Find where the given text appears and provide that cell's center as [X, Y] coordinate. 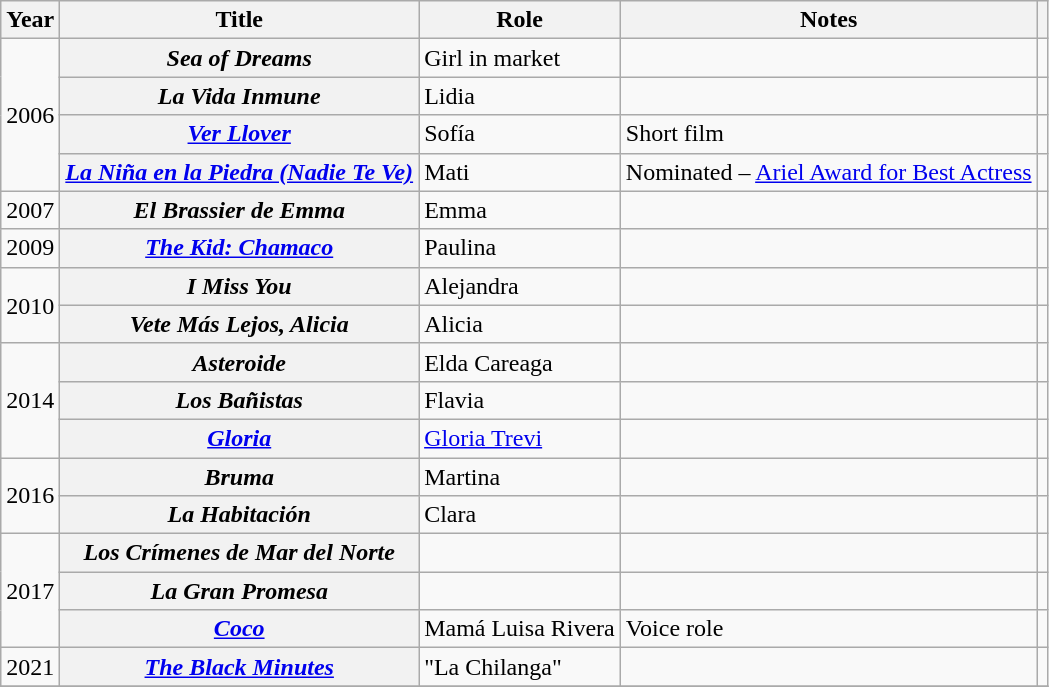
Girl in market [520, 58]
Flavia [520, 400]
Sofía [520, 134]
Notes [828, 20]
Gloria Trevi [520, 438]
Sea of Dreams [240, 58]
La Vida Inmune [240, 96]
2006 [30, 115]
Alejandra [520, 286]
2009 [30, 248]
2017 [30, 591]
2014 [30, 400]
Role [520, 20]
Clara [520, 515]
Vete Más Lejos, Alicia [240, 324]
Coco [240, 629]
Voice role [828, 629]
Asteroide [240, 362]
Gloria [240, 438]
La Habitación [240, 515]
La Gran Promesa [240, 591]
Los Crímenes de Mar del Norte [240, 553]
Year [30, 20]
Paulina [520, 248]
Title [240, 20]
Elda Careaga [520, 362]
2010 [30, 305]
2007 [30, 210]
I Miss You [240, 286]
Ver Llover [240, 134]
Martina [520, 477]
The Kid: Chamaco [240, 248]
Lidia [520, 96]
Short film [828, 134]
El Brassier de Emma [240, 210]
Alicia [520, 324]
Mati [520, 172]
Nominated – Ariel Award for Best Actress [828, 172]
Mamá Luisa Rivera [520, 629]
Los Bañistas [240, 400]
2016 [30, 496]
Emma [520, 210]
The Black Minutes [240, 667]
"La Chilanga" [520, 667]
La Niña en la Piedra (Nadie Te Ve) [240, 172]
2021 [30, 667]
Bruma [240, 477]
